Extract the (X, Y) coordinate from the center of the cell holding the provided text.  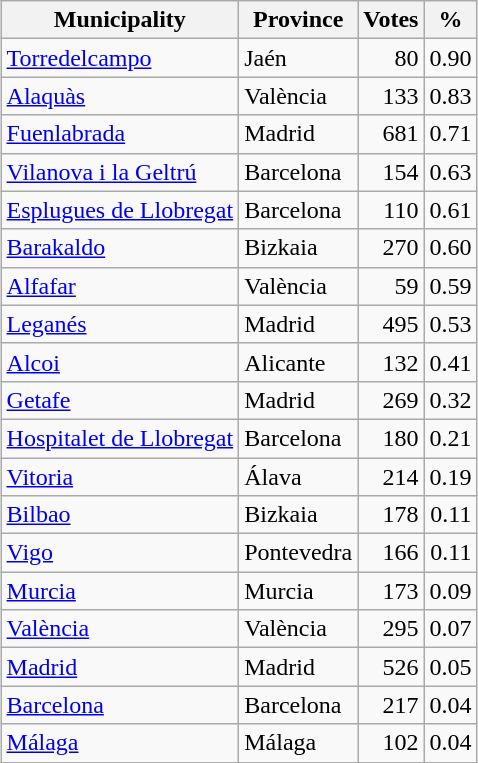
Alcoi (120, 362)
Jaén (298, 58)
102 (391, 743)
0.09 (450, 591)
0.41 (450, 362)
180 (391, 438)
178 (391, 515)
0.83 (450, 96)
166 (391, 553)
495 (391, 324)
Hospitalet de Llobregat (120, 438)
0.19 (450, 477)
0.59 (450, 286)
0.60 (450, 248)
132 (391, 362)
0.61 (450, 210)
295 (391, 629)
133 (391, 96)
0.90 (450, 58)
Vitoria (120, 477)
0.63 (450, 172)
173 (391, 591)
Alicante (298, 362)
154 (391, 172)
Vilanova i la Geltrú (120, 172)
Álava (298, 477)
80 (391, 58)
Getafe (120, 400)
% (450, 20)
0.07 (450, 629)
0.71 (450, 134)
0.32 (450, 400)
Municipality (120, 20)
0.53 (450, 324)
Votes (391, 20)
214 (391, 477)
Torredelcampo (120, 58)
Fuenlabrada (120, 134)
Leganés (120, 324)
110 (391, 210)
270 (391, 248)
Alfafar (120, 286)
Esplugues de Llobregat (120, 210)
Bilbao (120, 515)
Province (298, 20)
0.05 (450, 667)
Barakaldo (120, 248)
269 (391, 400)
Alaquàs (120, 96)
217 (391, 705)
0.21 (450, 438)
Vigo (120, 553)
Pontevedra (298, 553)
681 (391, 134)
59 (391, 286)
526 (391, 667)
